Return (x, y) of the center of cell containing provided text 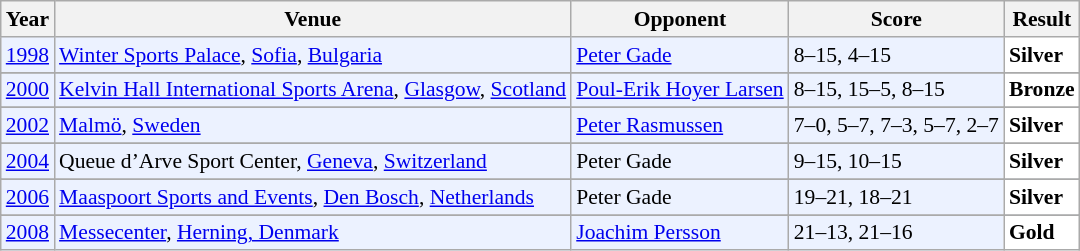
Result (1042, 19)
Venue (312, 19)
Malmö, Sweden (312, 126)
2008 (28, 233)
Messecenter, Herning, Denmark (312, 233)
2006 (28, 197)
8–15, 4–15 (896, 55)
21–13, 21–16 (896, 233)
2000 (28, 90)
Queue d’Arve Sport Center, Geneva, Switzerland (312, 162)
Joachim Persson (680, 233)
Winter Sports Palace, Sofia, Bulgaria (312, 55)
Bronze (1042, 90)
19–21, 18–21 (896, 197)
Maaspoort Sports and Events, Den Bosch, Netherlands (312, 197)
Opponent (680, 19)
Peter Rasmussen (680, 126)
Kelvin Hall International Sports Arena, Glasgow, Scotland (312, 90)
7–0, 5–7, 7–3, 5–7, 2–7 (896, 126)
Gold (1042, 233)
2002 (28, 126)
Year (28, 19)
2004 (28, 162)
Poul-Erik Hoyer Larsen (680, 90)
9–15, 10–15 (896, 162)
8–15, 15–5, 8–15 (896, 90)
Score (896, 19)
1998 (28, 55)
